Locate the cell with the specified text and output its (x, y) center coordinate. 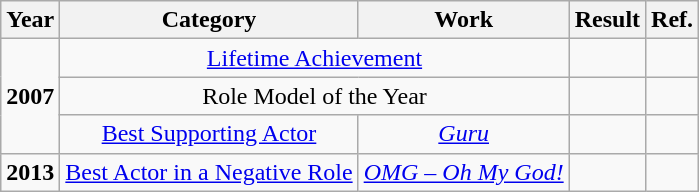
Category (209, 20)
Best Supporting Actor (209, 134)
Guru (464, 134)
Work (464, 20)
Lifetime Achievement (314, 58)
OMG – Oh My God! (464, 172)
Best Actor in a Negative Role (209, 172)
Result (607, 20)
Role Model of the Year (314, 96)
2007 (30, 96)
Ref. (672, 20)
2013 (30, 172)
Year (30, 20)
